Search for the cell housing the specified text and yield its (x, y) center coordinate. 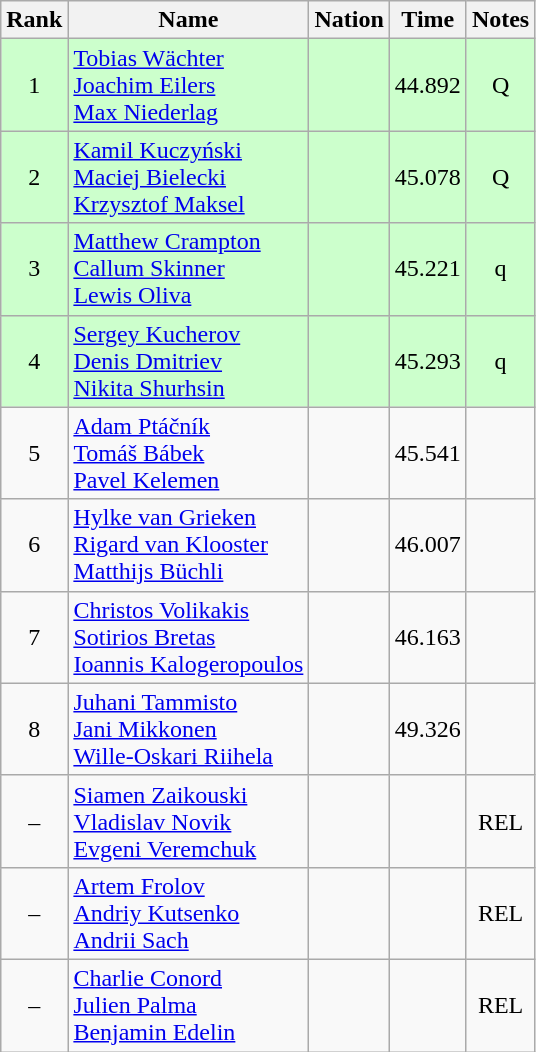
Tobias Wächter Joachim EilersMax Niederlag (188, 85)
Name (188, 20)
1 (34, 85)
Notes (500, 20)
44.892 (428, 85)
6 (34, 545)
Rank (34, 20)
Kamil Kuczyński Maciej BieleckiKrzysztof Maksel (188, 177)
45.541 (428, 453)
5 (34, 453)
49.326 (428, 729)
Christos Volikakis Sotirios BretasIoannis Kalogeropoulos (188, 637)
45.293 (428, 361)
Juhani TammistoJani Mikkonen Wille-Oskari Riihela (188, 729)
4 (34, 361)
46.163 (428, 637)
Charlie Conord Julien PalmaBenjamin Edelin (188, 1005)
Adam Ptáčník Tomáš BábekPavel Kelemen (188, 453)
45.221 (428, 269)
Hylke van Grieken Rigard van KloosterMatthijs Büchli (188, 545)
45.078 (428, 177)
7 (34, 637)
3 (34, 269)
Siamen Zaikouski Vladislav NovikEvgeni Veremchuk (188, 821)
8 (34, 729)
Sergey Kucherov Denis DmitrievNikita Shurhsin (188, 361)
46.007 (428, 545)
Time (428, 20)
Matthew Crampton Callum SkinnerLewis Oliva (188, 269)
Artem Frolov Andriy KutsenkoAndrii Sach (188, 913)
2 (34, 177)
Nation (349, 20)
